Identify which cell holds the provided text, then report its [X, Y] central coordinate. 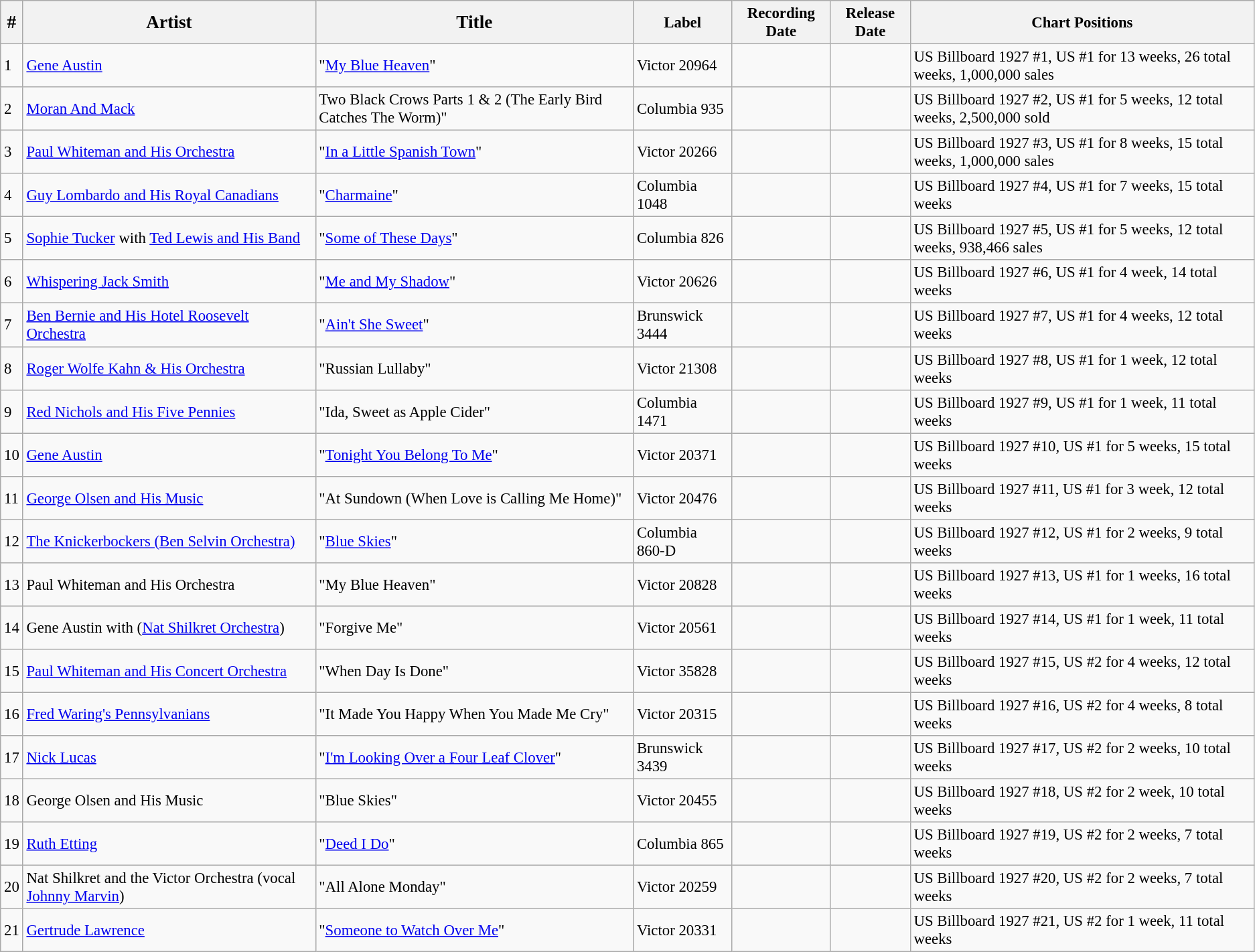
Sophie Tucker with Ted Lewis and His Band [169, 238]
11 [12, 498]
US Billboard 1927 #2, US #1 for 5 weeks, 12 total weeks, 2,500,000 sold [1082, 108]
Red Nichols and His Five Pennies [169, 411]
13 [12, 585]
US Billboard 1927 #19, US #2 for 2 weeks, 7 total weeks [1082, 844]
"All Alone Monday" [474, 888]
Victor 20371 [683, 455]
"Tonight You Belong To Me" [474, 455]
9 [12, 411]
Victor 20259 [683, 888]
Columbia 1048 [683, 195]
Columbia 826 [683, 238]
Two Black Crows Parts 1 & 2 (The Early Bird Catches The Worm)" [474, 108]
Victor 20476 [683, 498]
"Russian Lullaby" [474, 368]
Victor 20828 [683, 585]
"Ida, Sweet as Apple Cider" [474, 411]
Victor 20315 [683, 714]
Ruth Etting [169, 844]
"At Sundown (When Love is Calling Me Home)" [474, 498]
The Knickerbockers (Ben Selvin Orchestra) [169, 541]
Victor 20561 [683, 628]
US Billboard 1927 #21, US #2 for 1 week, 11 total weeks [1082, 931]
Victor 35828 [683, 671]
Gene Austin with (Nat Shilkret Orchestra) [169, 628]
Victor 20331 [683, 931]
"When Day Is Done" [474, 671]
US Billboard 1927 #10, US #1 for 5 weeks, 15 total weeks [1082, 455]
Victor 21308 [683, 368]
US Billboard 1927 #13, US #1 for 1 weeks, 16 total weeks [1082, 585]
US Billboard 1927 #3, US #1 for 8 weeks, 15 total weeks, 1,000,000 sales [1082, 153]
Victor 20266 [683, 153]
Columbia 1471 [683, 411]
5 [12, 238]
Moran And Mack [169, 108]
"Someone to Watch Over Me" [474, 931]
16 [12, 714]
US Billboard 1927 #15, US #2 for 4 weeks, 12 total weeks [1082, 671]
10 [12, 455]
Nick Lucas [169, 758]
US Billboard 1927 #1, US #1 for 13 weeks, 26 total weeks, 1,000,000 sales [1082, 66]
US Billboard 1927 #12, US #1 for 2 weeks, 9 total weeks [1082, 541]
Columbia 935 [683, 108]
US Billboard 1927 #9, US #1 for 1 week, 11 total weeks [1082, 411]
US Billboard 1927 #14, US #1 for 1 week, 11 total weeks [1082, 628]
Ben Bernie and His Hotel Roosevelt Orchestra [169, 325]
Gertrude Lawrence [169, 931]
Victor 20455 [683, 801]
19 [12, 844]
US Billboard 1927 #11, US #1 for 3 week, 12 total weeks [1082, 498]
Release Date [871, 23]
15 [12, 671]
Label [683, 23]
3 [12, 153]
12 [12, 541]
1 [12, 66]
Paul Whiteman and His Concert Orchestra [169, 671]
US Billboard 1927 #8, US #1 for 1 week, 12 total weeks [1082, 368]
US Billboard 1927 #20, US #2 for 2 weeks, 7 total weeks [1082, 888]
2 [12, 108]
Artist [169, 23]
Roger Wolfe Kahn & His Orchestra [169, 368]
# [12, 23]
8 [12, 368]
4 [12, 195]
"Ain't She Sweet" [474, 325]
US Billboard 1927 #7, US #1 for 4 weeks, 12 total weeks [1082, 325]
"Some of These Days" [474, 238]
"Me and My Shadow" [474, 281]
Recording Date [781, 23]
US Billboard 1927 #6, US #1 for 4 week, 14 total weeks [1082, 281]
US Billboard 1927 #4, US #1 for 7 weeks, 15 total weeks [1082, 195]
Victor 20964 [683, 66]
17 [12, 758]
Columbia 865 [683, 844]
Chart Positions [1082, 23]
Columbia 860-D [683, 541]
21 [12, 931]
20 [12, 888]
"Charmaine" [474, 195]
Guy Lombardo and His Royal Canadians [169, 195]
6 [12, 281]
"I'm Looking Over a Four Leaf Clover" [474, 758]
Brunswick 3444 [683, 325]
"In a Little Spanish Town" [474, 153]
Brunswick 3439 [683, 758]
Victor 20626 [683, 281]
18 [12, 801]
Fred Waring's Pennsylvanians [169, 714]
14 [12, 628]
Title [474, 23]
US Billboard 1927 #18, US #2 for 2 week, 10 total weeks [1082, 801]
7 [12, 325]
US Billboard 1927 #5, US #1 for 5 weeks, 12 total weeks, 938,466 sales [1082, 238]
"Forgive Me" [474, 628]
"Deed I Do" [474, 844]
Whispering Jack Smith [169, 281]
Nat Shilkret and the Victor Orchestra (vocal Johnny Marvin) [169, 888]
US Billboard 1927 #17, US #2 for 2 weeks, 10 total weeks [1082, 758]
US Billboard 1927 #16, US #2 for 4 weeks, 8 total weeks [1082, 714]
"It Made You Happy When You Made Me Cry" [474, 714]
